Determine the (x, y) coordinate at the center of the cell enclosing the given text.  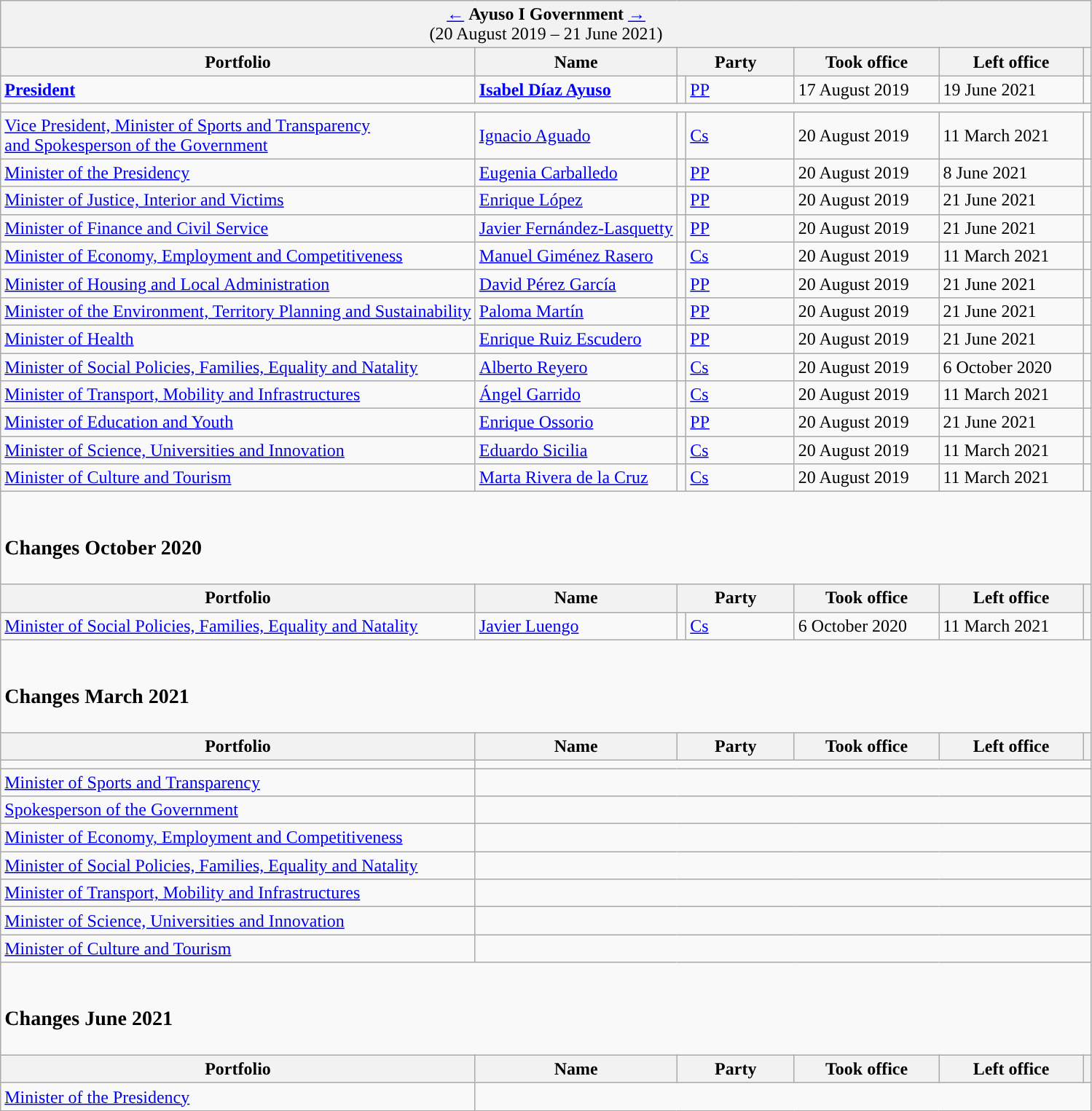
Alberto Reyero (576, 366)
President (238, 90)
Changes October 2020 (546, 538)
Changes March 2021 (546, 686)
Minister of Housing and Local Administration (238, 283)
Paloma Martín (576, 311)
Enrique Ruiz Escudero (576, 339)
Vice President, Minister of Sports and Transparencyand Spokesperson of the Government (238, 136)
Minister of Finance and Civil Service (238, 228)
Ángel Garrido (576, 395)
David Pérez García (576, 283)
8 June 2021 (1011, 173)
Eduardo Sicilia (576, 450)
17 August 2019 (867, 90)
Marta Rivera de la Cruz (576, 478)
← Ayuso I Government →(20 August 2019 – 21 June 2021) (546, 25)
Minister of Education and Youth (238, 423)
Minister of Health (238, 339)
Manuel Giménez Rasero (576, 256)
Minister of Sports and Transparency (238, 782)
Isabel Díaz Ayuso (576, 90)
Javier Fernández-Lasquetty (576, 228)
Spokesperson of the Government (238, 810)
Eugenia Carballedo (576, 173)
Javier Luengo (576, 626)
Minister of Justice, Interior and Victims (238, 200)
Enrique López (576, 200)
Enrique Ossorio (576, 423)
Minister of the Environment, Territory Planning and Sustainability (238, 311)
19 June 2021 (1011, 90)
Changes June 2021 (546, 1008)
Ignacio Aguado (576, 136)
